From the cell containing the given text, extract its center point as [X, Y] coordinate. 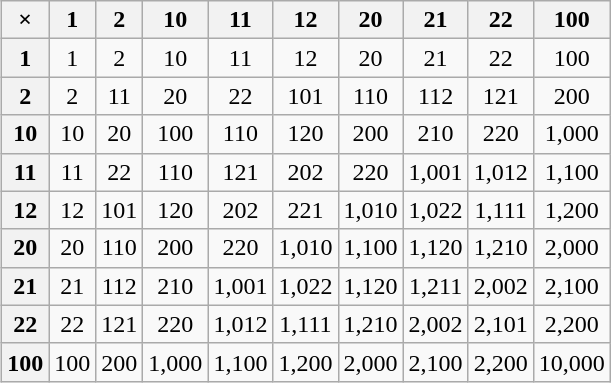
2,101 [500, 324]
1,211 [436, 286]
× [26, 20]
221 [306, 210]
10,000 [572, 362]
